Scan for the cell matching the given text and deliver its (x, y) coordinate at center. 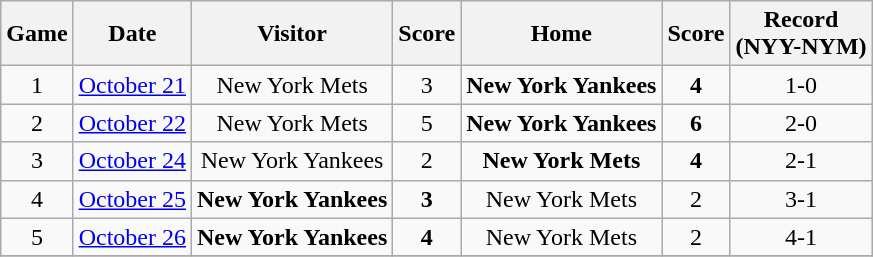
Record(NYY-NYM) (801, 34)
Game (37, 34)
Visitor (292, 34)
3-1 (801, 199)
October 21 (132, 85)
Home (562, 34)
Date (132, 34)
October 26 (132, 237)
1 (37, 85)
October 25 (132, 199)
October 22 (132, 123)
2-0 (801, 123)
4-1 (801, 237)
6 (696, 123)
1-0 (801, 85)
October 24 (132, 161)
2-1 (801, 161)
